Locate the cell with the specified text and output its (X, Y) center coordinate. 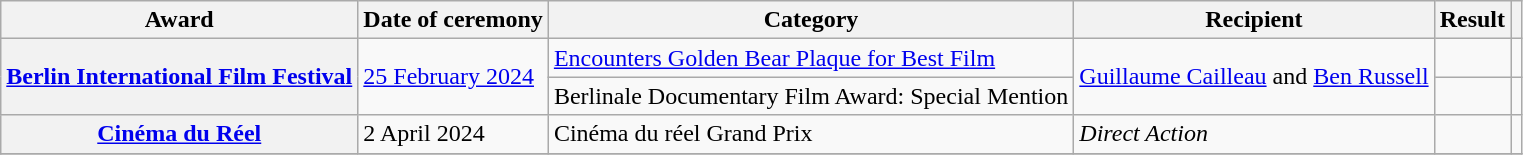
Cinéma du réel Grand Prix (810, 134)
2 April 2024 (454, 134)
Date of ceremony (454, 20)
Category (810, 20)
Direct Action (1254, 134)
Berlin International Film Festival (180, 77)
Cinéma du Réel (180, 134)
Recipient (1254, 20)
Result (1472, 20)
Encounters Golden Bear Plaque for Best Film (810, 58)
25 February 2024 (454, 77)
Guillaume Cailleau and Ben Russell (1254, 77)
Berlinale Documentary Film Award: Special Mention (810, 96)
Award (180, 20)
